Return the [X, Y] coordinate for the center point of the cell that contains the specified text.  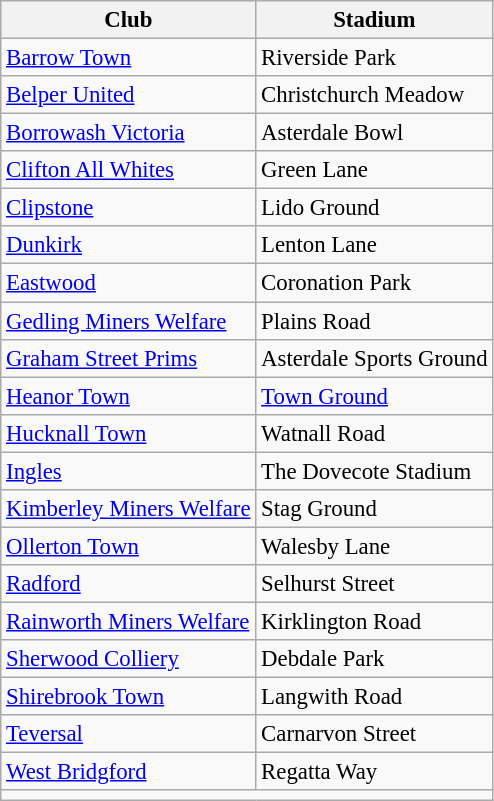
Debdale Park [374, 659]
Plains Road [374, 321]
Gedling Miners Welfare [128, 321]
Teversal [128, 734]
Lido Ground [374, 208]
The Dovecote Stadium [374, 471]
Ollerton Town [128, 546]
Borrowash Victoria [128, 133]
Asterdale Bowl [374, 133]
Clipstone [128, 208]
Sherwood Colliery [128, 659]
Town Ground [374, 396]
Kirklington Road [374, 621]
Christchurch Meadow [374, 95]
Watnall Road [374, 433]
Carnarvon Street [374, 734]
Coronation Park [374, 283]
Green Lane [374, 170]
Selhurst Street [374, 584]
West Bridgford [128, 772]
Lenton Lane [374, 245]
Langwith Road [374, 697]
Shirebrook Town [128, 697]
Club [128, 20]
Ingles [128, 471]
Graham Street Prims [128, 358]
Eastwood [128, 283]
Hucknall Town [128, 433]
Kimberley Miners Welfare [128, 509]
Heanor Town [128, 396]
Stag Ground [374, 509]
Stadium [374, 20]
Regatta Way [374, 772]
Clifton All Whites [128, 170]
Barrow Town [128, 58]
Walesby Lane [374, 546]
Riverside Park [374, 58]
Radford [128, 584]
Belper United [128, 95]
Dunkirk [128, 245]
Asterdale Sports Ground [374, 358]
Rainworth Miners Welfare [128, 621]
